Return [X, Y] of the center of cell containing provided text 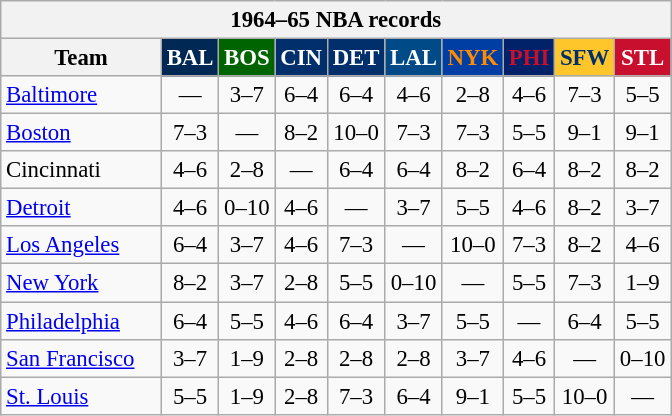
BAL [190, 58]
Detroit [82, 208]
Cincinnati [82, 170]
NYK [472, 58]
STL [643, 58]
LAL [414, 58]
New York [82, 283]
Team [82, 58]
Boston [82, 133]
Los Angeles [82, 245]
Philadelphia [82, 321]
DET [356, 58]
St. Louis [82, 396]
PHI [528, 58]
1964–65 NBA records [336, 20]
SFW [585, 58]
Baltimore [82, 95]
San Francisco [82, 358]
CIN [301, 58]
BOS [247, 58]
